Determine the (x, y) coordinate at the center of the cell enclosing the given text.  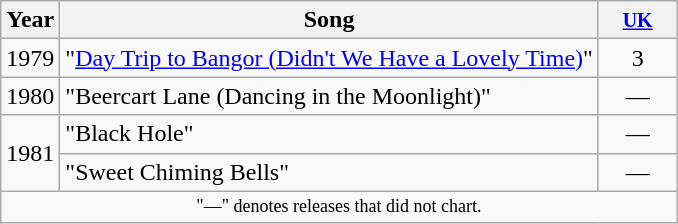
Year (30, 20)
"Black Hole" (330, 134)
"—" denotes releases that did not chart. (339, 206)
1979 (30, 58)
1980 (30, 96)
3 (638, 58)
"Sweet Chiming Bells" (330, 172)
"Beercart Lane (Dancing in the Moonlight)" (330, 96)
UK (638, 20)
"Day Trip to Bangor (Didn't We Have a Lovely Time)" (330, 58)
Song (330, 20)
1981 (30, 153)
